Search for the cell housing the specified text and yield its [X, Y] center coordinate. 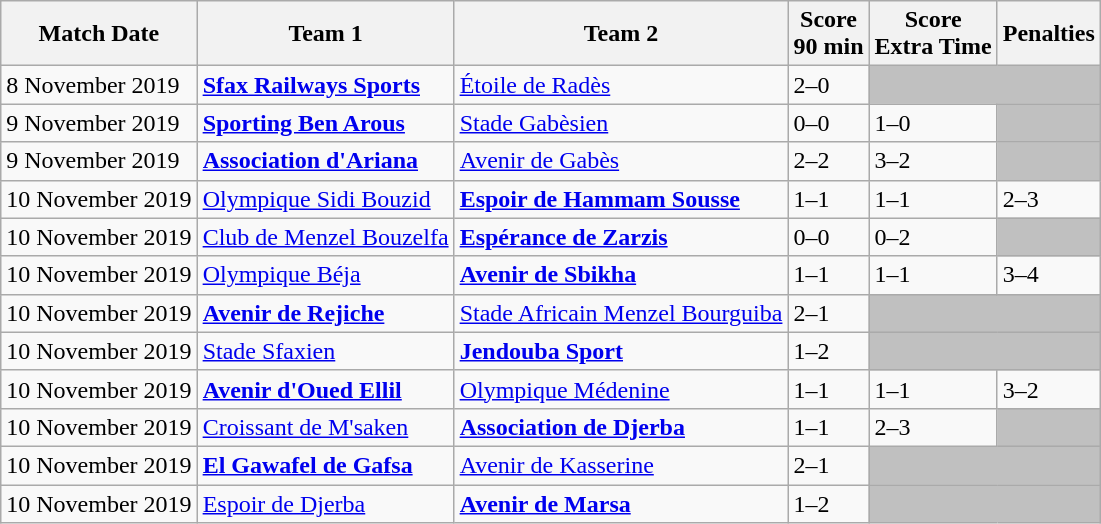
Jendouba Sport [621, 351]
Espérance de Zarzis [621, 237]
Espoir de Hammam Sousse [621, 199]
2–0 [828, 85]
0–2 [933, 237]
Espoir de Djerba [326, 503]
Olympique Sidi Bouzid [326, 199]
Olympique Médenine [621, 389]
Olympique Béja [326, 275]
8 November 2019 [99, 85]
Match Date [99, 34]
El Gawafel de Gafsa [326, 465]
Stade Africain Menzel Bourguiba [621, 313]
Avenir de Gabès [621, 161]
Stade Gabèsien [621, 123]
Club de Menzel Bouzelfa [326, 237]
Étoile de Radès [621, 85]
3–4 [1048, 275]
Avenir d'Oued Ellil [326, 389]
Sfax Railways Sports [326, 85]
1–0 [933, 123]
Association d'Ariana [326, 161]
ScoreExtra Time [933, 34]
2–2 [828, 161]
Score90 min [828, 34]
Avenir de Marsa [621, 503]
Penalties [1048, 34]
Sporting Ben Arous [326, 123]
Stade Sfaxien [326, 351]
Avenir de Rejiche [326, 313]
Association de Djerba [621, 427]
Avenir de Sbikha [621, 275]
Team 1 [326, 34]
Avenir de Kasserine [621, 465]
Team 2 [621, 34]
Croissant de M'saken [326, 427]
